Return the (x, y) coordinate for the center point of the cell that contains the specified text.  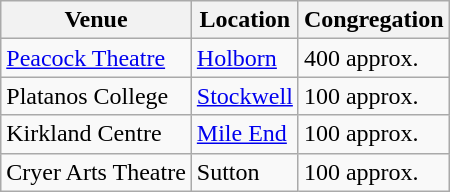
Platanos College (96, 96)
Sutton (244, 172)
Venue (96, 20)
Stockwell (244, 96)
Congregation (374, 20)
400 approx. (374, 58)
Cryer Arts Theatre (96, 172)
Peacock Theatre (96, 58)
Holborn (244, 58)
Location (244, 20)
Kirkland Centre (96, 134)
Mile End (244, 134)
